Find where the given text appears and provide that cell's center as (X, Y) coordinate. 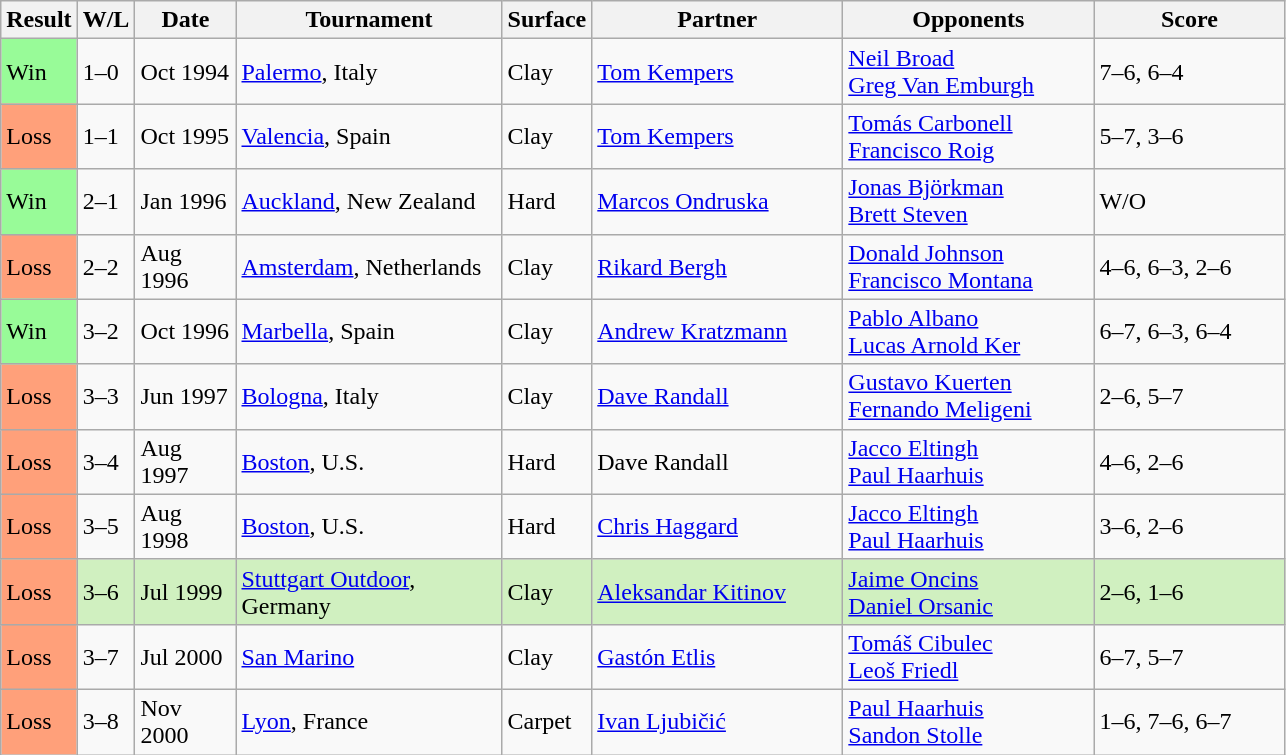
Auckland, New Zealand (369, 202)
Valencia, Spain (369, 136)
Aug 1997 (186, 462)
1–6, 7–6, 6–7 (1190, 722)
2–6, 1–6 (1190, 592)
Jan 1996 (186, 202)
Surface (547, 20)
3–6 (106, 592)
W/L (106, 20)
3–3 (106, 396)
Carpet (547, 722)
Aug 1996 (186, 266)
Donald Johnson Francisco Montana (968, 266)
3–7 (106, 656)
2–1 (106, 202)
Jonas Björkman Brett Steven (968, 202)
Result (39, 20)
Amsterdam, Netherlands (369, 266)
Aleksandar Kitinov (718, 592)
3–5 (106, 526)
Date (186, 20)
Jaime Oncins Daniel Orsanic (968, 592)
3–4 (106, 462)
Marcos Ondruska (718, 202)
Jul 1999 (186, 592)
Gustavo Kuerten Fernando Meligeni (968, 396)
Jul 2000 (186, 656)
3–6, 2–6 (1190, 526)
Oct 1995 (186, 136)
W/O (1190, 202)
1–0 (106, 72)
Nov 2000 (186, 722)
Pablo Albano Lucas Arnold Ker (968, 332)
Bologna, Italy (369, 396)
Chris Haggard (718, 526)
Oct 1994 (186, 72)
Tomáš Cibulec Leoš Friedl (968, 656)
6–7, 6–3, 6–4 (1190, 332)
Paul Haarhuis Sandon Stolle (968, 722)
4–6, 6–3, 2–6 (1190, 266)
1–1 (106, 136)
Aug 1998 (186, 526)
2–6, 5–7 (1190, 396)
7–6, 6–4 (1190, 72)
2–2 (106, 266)
Ivan Ljubičić (718, 722)
Tomás Carbonell Francisco Roig (968, 136)
Oct 1996 (186, 332)
4–6, 2–6 (1190, 462)
Neil Broad Greg Van Emburgh (968, 72)
Opponents (968, 20)
Tournament (369, 20)
Score (1190, 20)
Jun 1997 (186, 396)
Stuttgart Outdoor, Germany (369, 592)
5–7, 3–6 (1190, 136)
3–8 (106, 722)
Lyon, France (369, 722)
Gastón Etlis (718, 656)
6–7, 5–7 (1190, 656)
Rikard Bergh (718, 266)
Palermo, Italy (369, 72)
3–2 (106, 332)
Marbella, Spain (369, 332)
Andrew Kratzmann (718, 332)
San Marino (369, 656)
Partner (718, 20)
